Provide the [X, Y] coordinate of the cell's center where the given text is located.  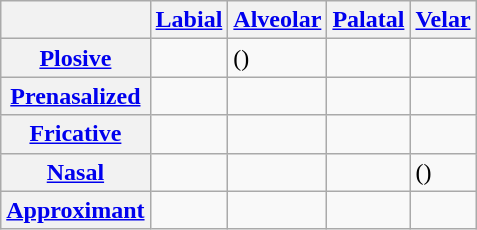
Labial [189, 20]
Approximant [76, 210]
Alveolar [278, 20]
Palatal [368, 20]
Prenasalized [76, 96]
Fricative [76, 134]
Velar [443, 20]
Plosive [76, 58]
Nasal [76, 172]
